Return the [X, Y] coordinate for the center point of the cell that contains the specified text.  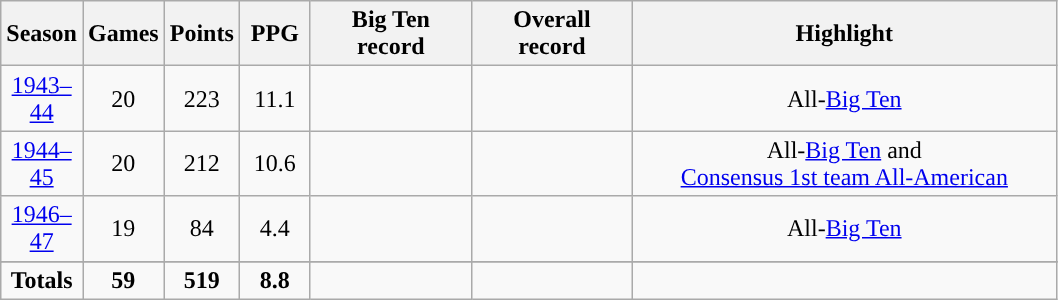
212 [202, 164]
11.1 [274, 98]
10.6 [274, 164]
Totals [42, 280]
All-Big Ten and Consensus 1st team All-American [844, 164]
Season [42, 34]
Games [123, 34]
1946–47 [42, 228]
1944–45 [42, 164]
Highlight [844, 34]
223 [202, 98]
8.8 [274, 280]
Overall record [552, 34]
519 [202, 280]
Points [202, 34]
1943–44 [42, 98]
59 [123, 280]
Big Ten record [390, 34]
19 [123, 228]
84 [202, 228]
4.4 [274, 228]
PPG [274, 34]
